From the cell containing the given text, extract its center point as [X, Y] coordinate. 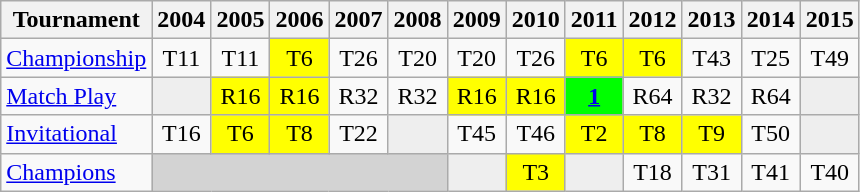
2015 [830, 20]
T41 [770, 172]
2010 [536, 20]
Championship [76, 58]
2014 [770, 20]
Invitational [76, 134]
2005 [240, 20]
T50 [770, 134]
T2 [594, 134]
Tournament [76, 20]
1 [594, 96]
T49 [830, 58]
T46 [536, 134]
T31 [712, 172]
2006 [300, 20]
T40 [830, 172]
T3 [536, 172]
Match Play [76, 96]
2007 [358, 20]
2004 [182, 20]
2011 [594, 20]
T45 [476, 134]
T22 [358, 134]
2013 [712, 20]
T9 [712, 134]
T43 [712, 58]
2012 [652, 20]
2009 [476, 20]
T16 [182, 134]
Champions [76, 172]
2008 [418, 20]
T25 [770, 58]
T18 [652, 172]
